Capture the cell that displays the provided text and extract its [X, Y] central coordinate. 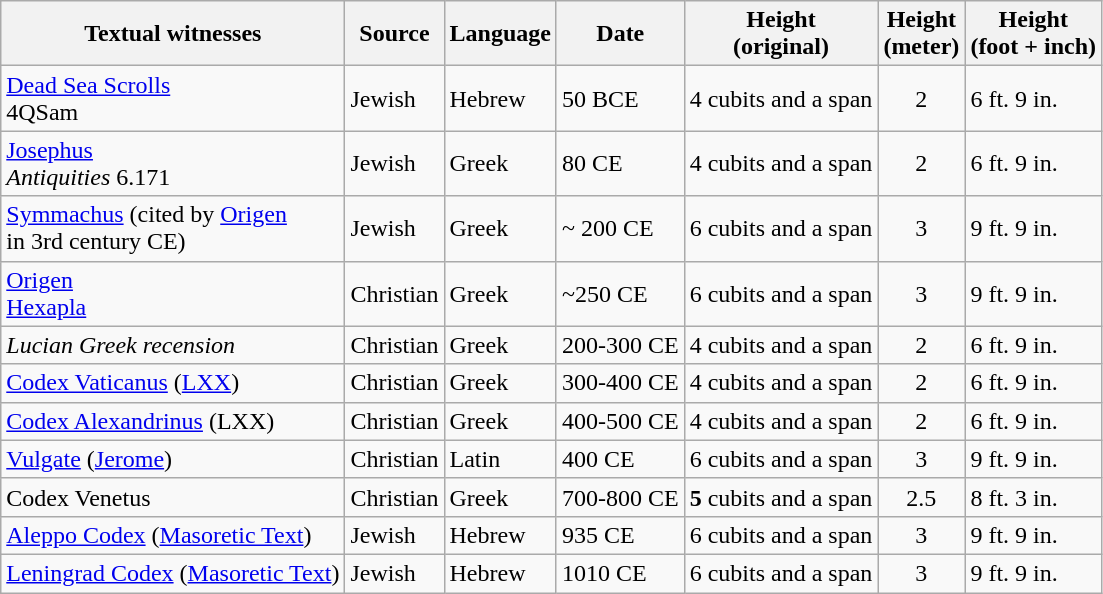
8 ft. 3 in. [1034, 497]
300-400 CE [620, 383]
OrigenHexapla [173, 294]
80 CE [620, 164]
Aleppo Codex (Masoretic Text) [173, 535]
Codex Alexandrinus (LXX) [173, 421]
Source [394, 34]
JosephusAntiquities 6.171 [173, 164]
Symmachus (cited by Origenin 3rd century CE) [173, 228]
400-500 CE [620, 421]
~250 CE [620, 294]
Lucian Greek recension [173, 345]
Textual witnesses [173, 34]
5 cubits and a span [781, 497]
Leningrad Codex (Masoretic Text) [173, 573]
Latin [500, 459]
~ 200 CE [620, 228]
Vulgate (Jerome) [173, 459]
Codex Venetus [173, 497]
2.5 [922, 497]
935 CE [620, 535]
400 CE [620, 459]
50 BCE [620, 98]
Date [620, 34]
1010 CE [620, 573]
Dead Sea Scrolls4QSam [173, 98]
200-300 CE [620, 345]
Language [500, 34]
700-800 CE [620, 497]
Height(original) [781, 34]
Codex Vaticanus (LXX) [173, 383]
Height(meter) [922, 34]
Height(foot + inch) [1034, 34]
